Provide the (x, y) coordinate of the cell's center where the given text is located.  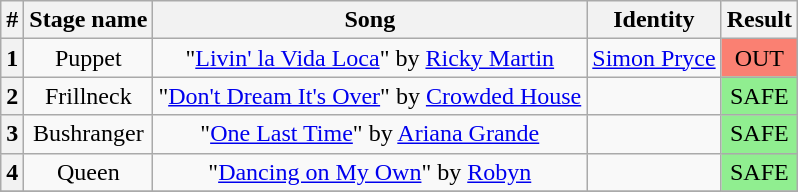
"Dancing on My Own" by Robyn (370, 172)
1 (12, 58)
2 (12, 96)
Queen (88, 172)
Frillneck (88, 96)
"One Last Time" by Ariana Grande (370, 134)
Bushranger (88, 134)
Puppet (88, 58)
Song (370, 20)
Simon Pryce (654, 58)
3 (12, 134)
OUT (759, 58)
Identity (654, 20)
"Don't Dream It's Over" by Crowded House (370, 96)
4 (12, 172)
Stage name (88, 20)
# (12, 20)
"Livin' la Vida Loca" by Ricky Martin (370, 58)
Result (759, 20)
